Extract the [X, Y] coordinate from the center of the cell holding the provided text.  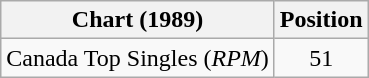
Chart (1989) [138, 20]
Canada Top Singles (RPM) [138, 58]
51 [321, 58]
Position [321, 20]
